Extract the (X, Y) coordinate from the center of the cell holding the provided text.  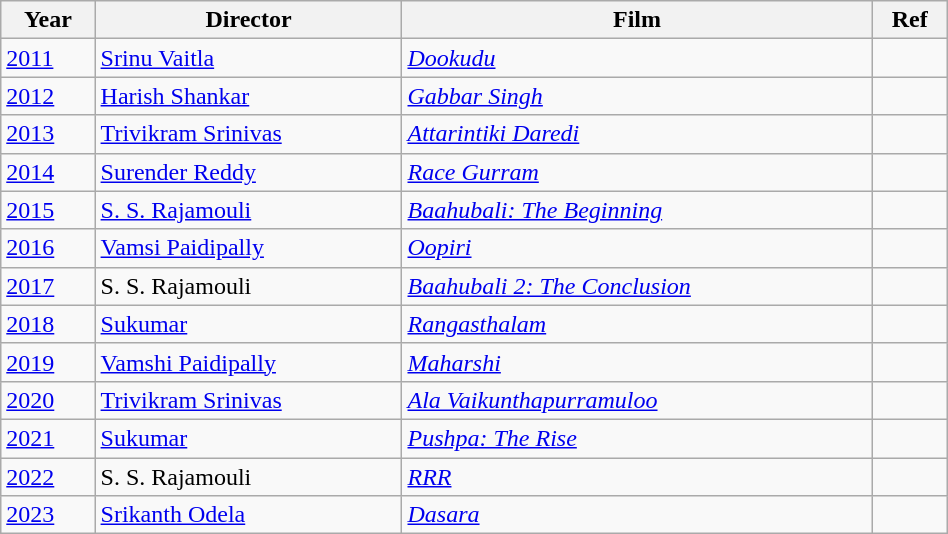
Srinu Vaitla (248, 58)
Film (637, 20)
Maharshi (637, 362)
2016 (48, 248)
2022 (48, 477)
Surender Reddy (248, 172)
Pushpa: The Rise (637, 438)
Year (48, 20)
2023 (48, 515)
2011 (48, 58)
RRR (637, 477)
2012 (48, 96)
2021 (48, 438)
2018 (48, 324)
Gabbar Singh (637, 96)
Srikanth Odela (248, 515)
Vamshi Paidipally (248, 362)
Rangasthalam (637, 324)
Harish Shankar (248, 96)
2015 (48, 210)
Vamsi Paidipally (248, 248)
2017 (48, 286)
2019 (48, 362)
Baahubali 2: The Conclusion (637, 286)
Attarintiki Daredi (637, 134)
2020 (48, 400)
Director (248, 20)
2014 (48, 172)
Race Gurram (637, 172)
2013 (48, 134)
Baahubali: The Beginning (637, 210)
Dasara (637, 515)
Dookudu (637, 58)
Ref (910, 20)
Oopiri (637, 248)
Ala Vaikunthapurramuloo (637, 400)
